Determine the (x, y) coordinate at the center of the cell enclosing the given text.  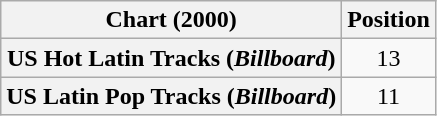
11 (389, 96)
US Hot Latin Tracks (Billboard) (172, 58)
US Latin Pop Tracks (Billboard) (172, 96)
Chart (2000) (172, 20)
13 (389, 58)
Position (389, 20)
